Extract the [x, y] coordinate from the center of the cell holding the provided text.  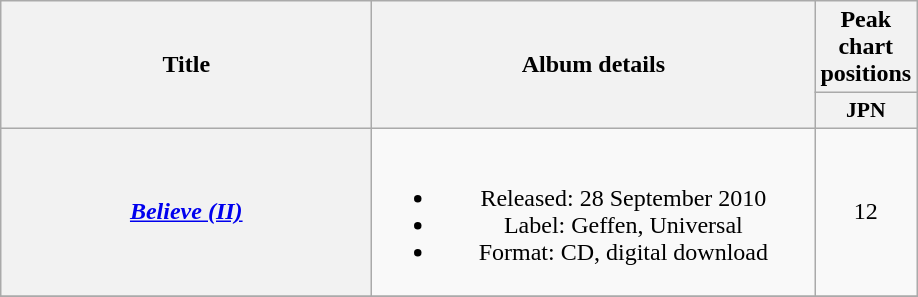
Album details [594, 65]
Believe (II) [186, 212]
Released: 28 September 2010Label: Geffen, UniversalFormat: CD, digital download [594, 212]
JPN [866, 111]
Peak chart positions [866, 47]
Title [186, 65]
12 [866, 212]
